Identify which cell holds the provided text, then report its [X, Y] central coordinate. 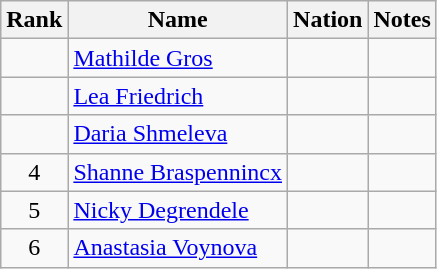
Anastasia Voynova [178, 248]
5 [34, 210]
Lea Friedrich [178, 96]
Rank [34, 20]
Shanne Braspennincx [178, 172]
Notes [402, 20]
Nicky Degrendele [178, 210]
4 [34, 172]
Name [178, 20]
Daria Shmeleva [178, 134]
6 [34, 248]
Mathilde Gros [178, 58]
Nation [328, 20]
